Provide the [X, Y] coordinate of the cell's center where the given text is located.  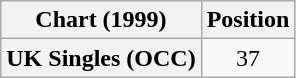
Position [248, 20]
37 [248, 58]
UK Singles (OCC) [101, 58]
Chart (1999) [101, 20]
